Find where the given text appears and provide that cell's center as [X, Y] coordinate. 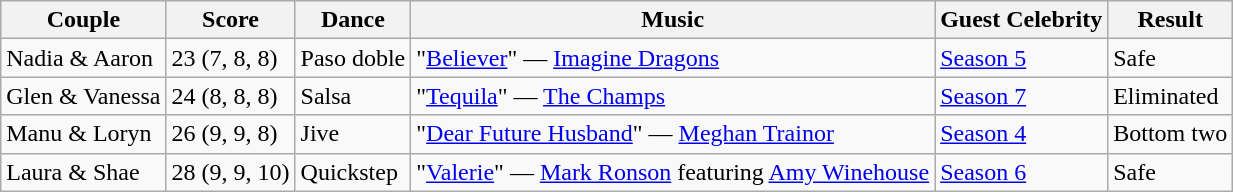
Glen & Vanessa [84, 96]
Manu & Loryn [84, 134]
Jive [353, 134]
Season 4 [1022, 134]
Laura & Shae [84, 172]
28 (9, 9, 10) [230, 172]
Dance [353, 20]
Season 7 [1022, 96]
Result [1170, 20]
Score [230, 20]
Season 5 [1022, 58]
Eliminated [1170, 96]
24 (8, 8, 8) [230, 96]
"Dear Future Husband" — Meghan Trainor [673, 134]
Music [673, 20]
Guest Celebrity [1022, 20]
Paso doble [353, 58]
Nadia & Aaron [84, 58]
Season 6 [1022, 172]
26 (9, 9, 8) [230, 134]
Salsa [353, 96]
Bottom two [1170, 134]
Couple [84, 20]
"Valerie" — Mark Ronson featuring Amy Winehouse [673, 172]
"Tequila" — The Champs [673, 96]
Quickstep [353, 172]
23 (7, 8, 8) [230, 58]
"Believer" — Imagine Dragons [673, 58]
